Return the [x, y] coordinate for the center point of the cell that contains the specified text.  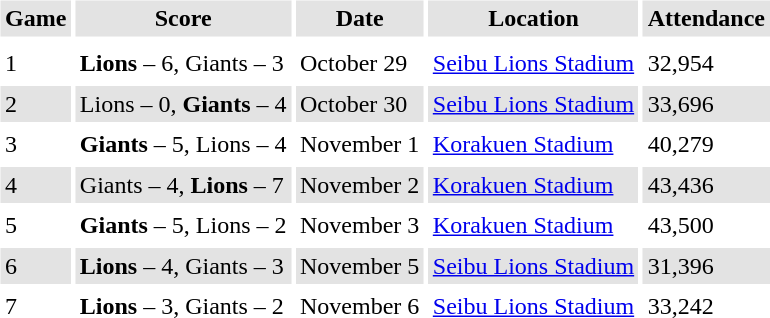
November 1 [360, 144]
31,396 [706, 266]
Lions – 0, Giants – 4 [183, 104]
October 30 [360, 104]
3 [35, 144]
Giants – 5, Lions – 4 [183, 144]
1 [35, 64]
Date [360, 18]
November 5 [360, 266]
Lions – 6, Giants – 3 [183, 64]
2 [35, 104]
Lions – 4, Giants – 3 [183, 266]
43,436 [706, 185]
October 29 [360, 64]
Attendance [706, 18]
32,954 [706, 64]
4 [35, 185]
Giants – 4, Lions – 7 [183, 185]
November 2 [360, 185]
Game [35, 18]
Giants – 5, Lions – 2 [183, 226]
40,279 [706, 144]
November 3 [360, 226]
Score [183, 18]
Location [533, 18]
5 [35, 226]
43,500 [706, 226]
6 [35, 266]
33,696 [706, 104]
